Scan for the cell matching the given text and deliver its (X, Y) coordinate at center. 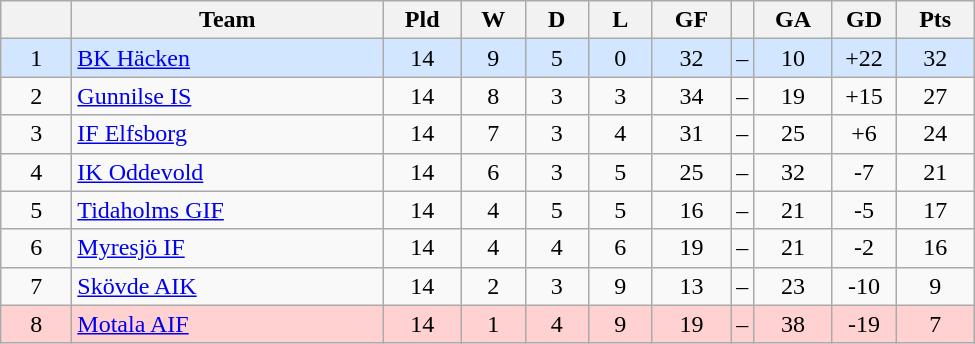
Gunnilse IS (228, 96)
GF (692, 20)
38 (794, 324)
Motala AIF (228, 324)
13 (692, 286)
0 (621, 58)
+6 (864, 134)
Tidaholms GIF (228, 210)
-10 (864, 286)
Skövde AIK (228, 286)
IF Elfsborg (228, 134)
GA (794, 20)
Myresjö IF (228, 248)
IK Oddevold (228, 172)
W (493, 20)
-2 (864, 248)
-5 (864, 210)
17 (936, 210)
Pld (422, 20)
31 (692, 134)
Pts (936, 20)
-7 (864, 172)
GD (864, 20)
27 (936, 96)
23 (794, 286)
24 (936, 134)
Team (228, 20)
-19 (864, 324)
34 (692, 96)
D (557, 20)
BK Häcken (228, 58)
L (621, 20)
10 (794, 58)
+22 (864, 58)
+15 (864, 96)
